Determine the [X, Y] coordinate at the center of the cell enclosing the given text.  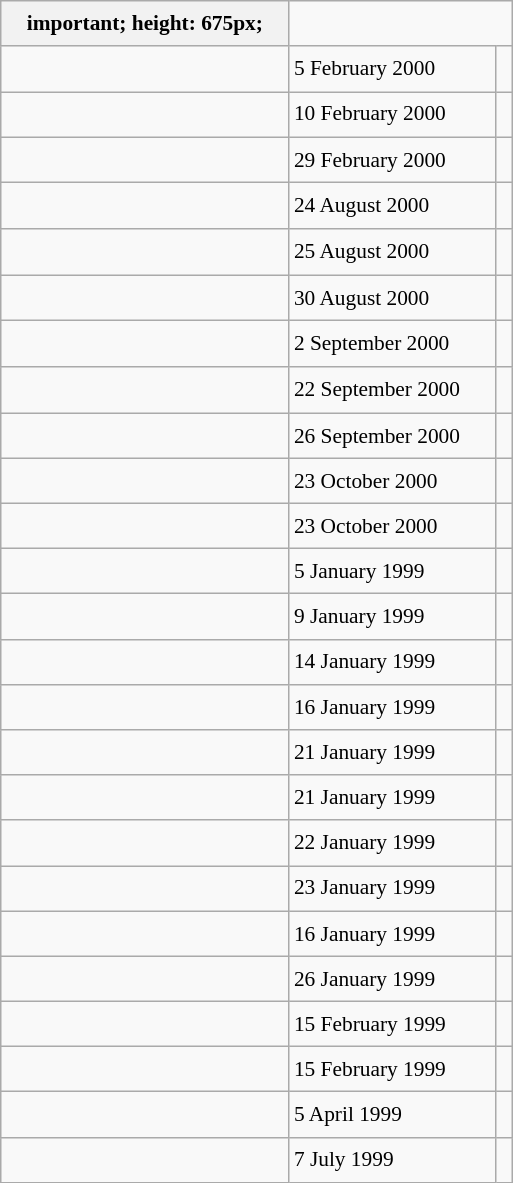
23 January 1999 [392, 888]
10 February 2000 [392, 114]
14 January 1999 [392, 662]
important; height: 675px; [145, 24]
29 February 2000 [392, 160]
22 January 1999 [392, 842]
22 September 2000 [392, 390]
2 September 2000 [392, 344]
5 January 1999 [392, 572]
7 July 1999 [392, 1160]
9 January 1999 [392, 616]
24 August 2000 [392, 206]
30 August 2000 [392, 298]
5 February 2000 [392, 68]
25 August 2000 [392, 252]
26 January 1999 [392, 978]
26 September 2000 [392, 436]
5 April 1999 [392, 1114]
